Pinpoint the cell where the given text exists, returning its [x, y] midpoint coordinate. 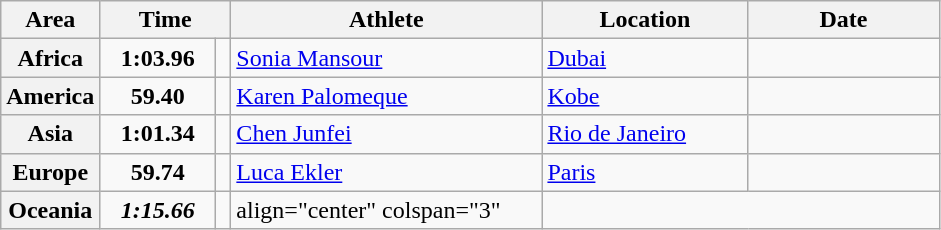
Europe [50, 172]
Karen Palomeque [386, 96]
align="center" colspan="3" [386, 210]
Paris [645, 172]
Oceania [50, 210]
Location [645, 20]
1:01.34 [158, 134]
59.74 [158, 172]
Athlete [386, 20]
Rio de Janeiro [645, 134]
1:15.66 [158, 210]
Chen Junfei [386, 134]
Area [50, 20]
Time [166, 20]
Africa [50, 58]
1:03.96 [158, 58]
Luca Ekler [386, 172]
Dubai [645, 58]
59.40 [158, 96]
Kobe [645, 96]
Date [844, 20]
America [50, 96]
Asia [50, 134]
Sonia Mansour [386, 58]
